Capture the cell that displays the provided text and extract its [X, Y] central coordinate. 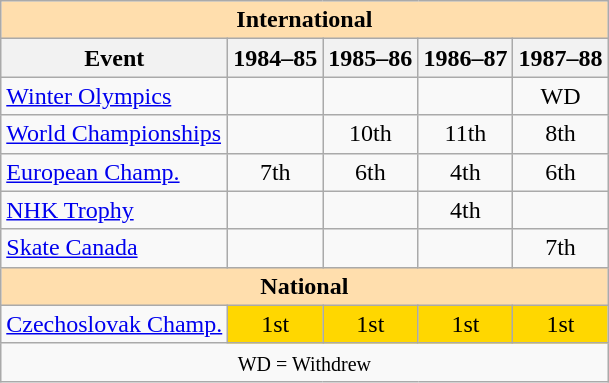
8th [560, 134]
International [304, 20]
Skate Canada [114, 248]
NHK Trophy [114, 210]
11th [466, 134]
WD [560, 96]
Event [114, 58]
Czechoslovak Champ. [114, 324]
1984–85 [276, 58]
10th [370, 134]
1985–86 [370, 58]
WD = Withdrew [304, 362]
World Championships [114, 134]
1986–87 [466, 58]
National [304, 286]
1987–88 [560, 58]
Winter Olympics [114, 96]
European Champ. [114, 172]
